Extract the (x, y) coordinate from the center of the cell holding the provided text.  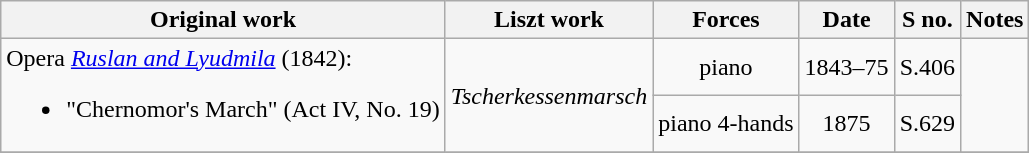
1843–75 (846, 68)
piano 4-hands (726, 124)
piano (726, 68)
Date (846, 20)
Liszt work (548, 20)
S.406 (927, 68)
Opera Ruslan and Lyudmila (1842):"Chernomor's March" (Act IV, No. 19) (223, 96)
Forces (726, 20)
1875 (846, 124)
S.629 (927, 124)
Tscherkessenmarsch (548, 96)
Original work (223, 20)
S no. (927, 20)
Notes (995, 20)
